Detect which cell encompasses the target text, then output its (X, Y) center coordinate. 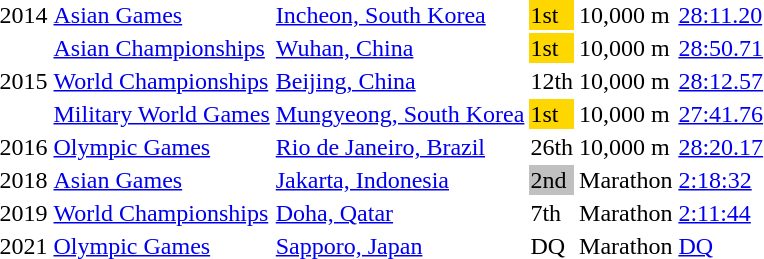
Jakarta, Indonesia (400, 180)
2nd (552, 180)
Mungyeong, South Korea (400, 114)
Beijing, China (400, 81)
26th (552, 147)
7th (552, 213)
12th (552, 81)
Asian Championships (162, 48)
Military World Games (162, 114)
Olympic Games (162, 147)
Wuhan, China (400, 48)
Doha, Qatar (400, 213)
Incheon, South Korea (400, 15)
Rio de Janeiro, Brazil (400, 147)
